Find where the given text appears and provide that cell's center as (X, Y) coordinate. 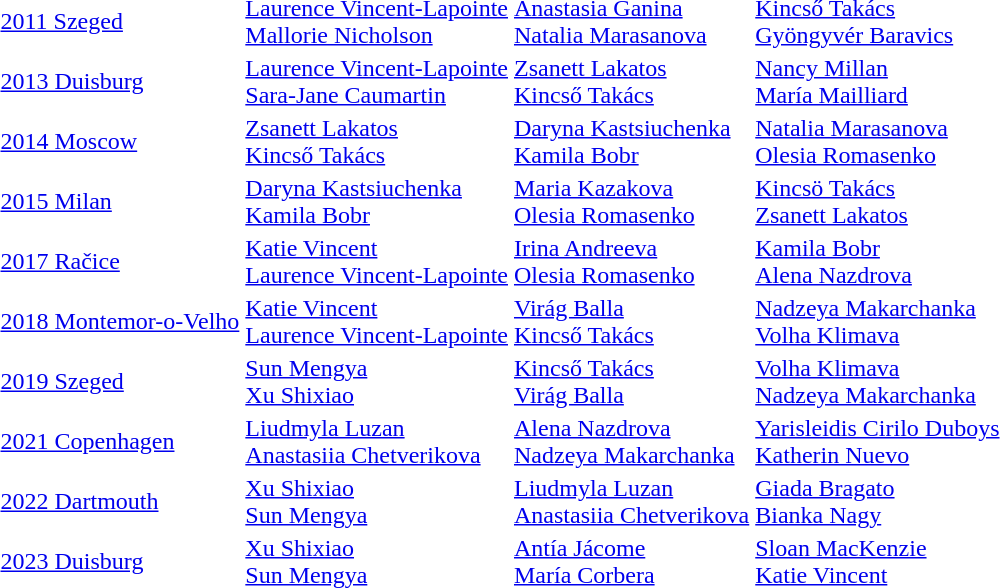
Kincső TakácsVirág Balla (631, 382)
Alena NazdrovaNadzeya Makarchanka (631, 442)
Sun MengyaXu Shixiao (377, 382)
Irina AndreevaOlesia Romasenko (631, 262)
Maria KazakovaOlesia Romasenko (631, 202)
Virág BallaKincső Takács (631, 322)
Xu ShixiaoSun Mengya (377, 502)
Laurence Vincent-LapointeSara-Jane Caumartin (377, 82)
